Return [x, y] of the center of cell containing provided text 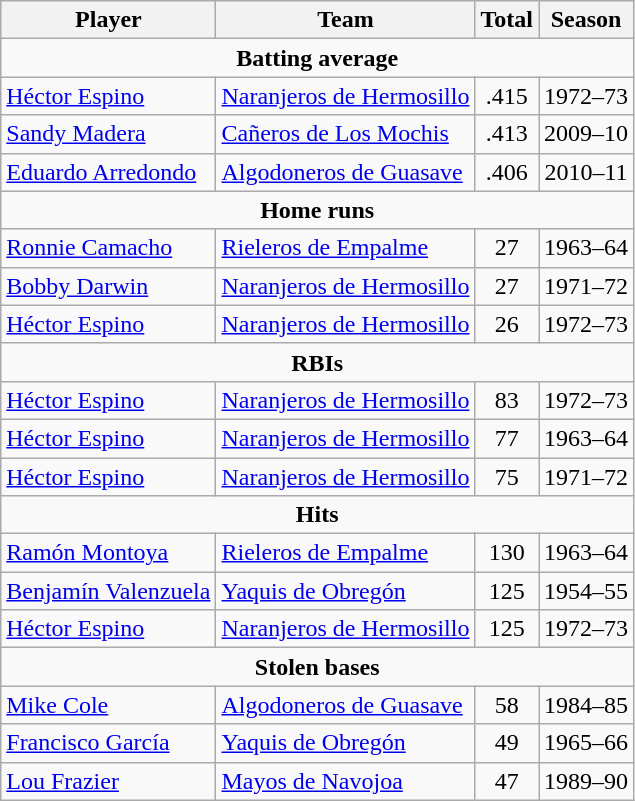
58 [507, 705]
130 [507, 553]
Mike Cole [108, 705]
.406 [507, 172]
Stolen bases [318, 667]
Ronnie Camacho [108, 248]
77 [507, 438]
2010–11 [586, 172]
Total [507, 20]
83 [507, 400]
Player [108, 20]
49 [507, 743]
2009–10 [586, 134]
Sandy Madera [108, 134]
Bobby Darwin [108, 286]
Francisco García [108, 743]
Home runs [318, 210]
26 [507, 324]
Cañeros de Los Mochis [346, 134]
1954–55 [586, 591]
Ramón Montoya [108, 553]
RBIs [318, 362]
Mayos de Navojoa [346, 781]
Batting average [318, 58]
1965–66 [586, 743]
75 [507, 477]
Lou Frazier [108, 781]
1984–85 [586, 705]
Season [586, 20]
.413 [507, 134]
Hits [318, 515]
Benjamín Valenzuela [108, 591]
47 [507, 781]
.415 [507, 96]
1989–90 [586, 781]
Team [346, 20]
Eduardo Arredondo [108, 172]
